Find where the given text appears and provide that cell's center as [x, y] coordinate. 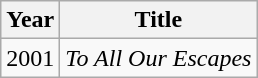
To All Our Escapes [158, 58]
Year [30, 20]
Title [158, 20]
2001 [30, 58]
